Pinpoint the cell where the given text exists, returning its [x, y] midpoint coordinate. 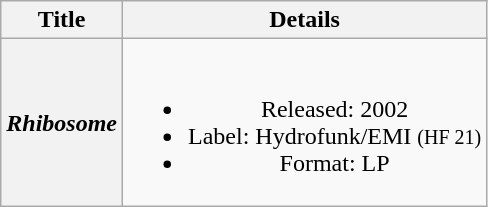
Released: 2002Label: Hydrofunk/EMI (HF 21)Format: LP [305, 122]
Rhibosome [62, 122]
Title [62, 20]
Details [305, 20]
